Capture the cell that displays the provided text and extract its [x, y] central coordinate. 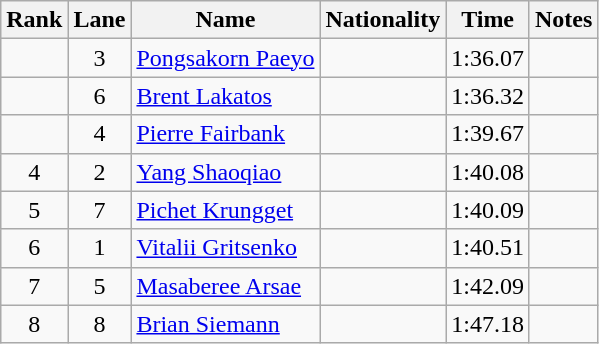
1:36.07 [488, 58]
3 [100, 58]
1:40.08 [488, 172]
Brian Siemann [226, 324]
Time [488, 20]
Name [226, 20]
1:42.09 [488, 286]
1:40.51 [488, 248]
Lane [100, 20]
1:40.09 [488, 210]
Rank [34, 20]
Brent Lakatos [226, 96]
Masaberee Arsae [226, 286]
Notes [563, 20]
1:39.67 [488, 134]
1:36.32 [488, 96]
Pichet Krungget [226, 210]
1 [100, 248]
Pongsakorn Paeyo [226, 58]
1:47.18 [488, 324]
Pierre Fairbank [226, 134]
Yang Shaoqiao [226, 172]
Vitalii Gritsenko [226, 248]
Nationality [383, 20]
2 [100, 172]
